Detect which cell encompasses the target text, then output its (X, Y) center coordinate. 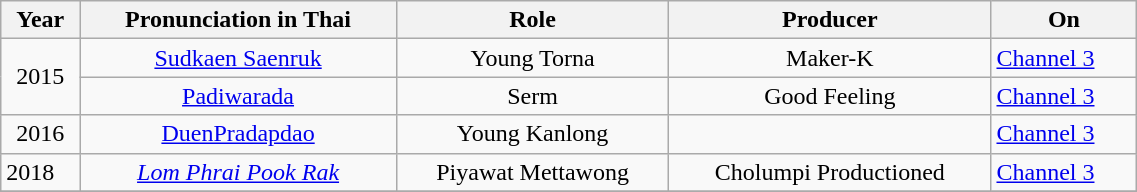
Role (532, 20)
Cholumpi Productioned (830, 172)
2018 (40, 172)
DuenPradapdao (238, 134)
Good Feeling (830, 96)
Serm (532, 96)
2015 (40, 77)
Piyawat Mettawong (532, 172)
Young Torna (532, 58)
Producer (830, 20)
Young Kanlong (532, 134)
Year (40, 20)
Maker-K (830, 58)
On (1064, 20)
Sudkaen Saenruk (238, 58)
Lom Phrai Pook Rak (238, 172)
2016 (40, 134)
Pronunciation in Thai (238, 20)
Padiwarada (238, 96)
